Capture the cell that displays the provided text and extract its [x, y] central coordinate. 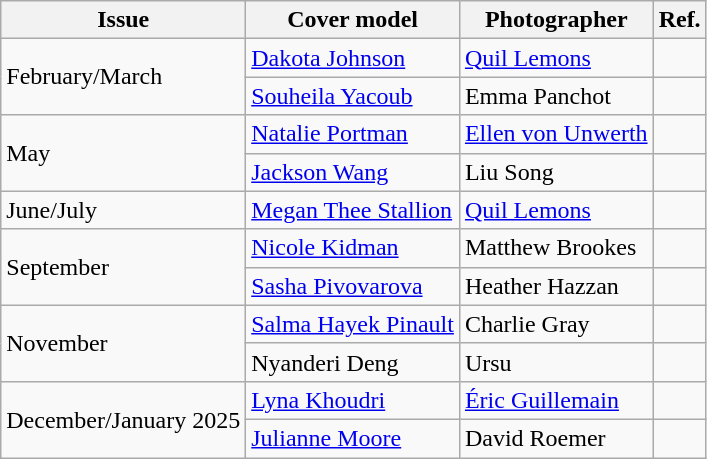
Nicole Kidman [353, 248]
Ursu [556, 362]
Lyna Khoudri [353, 400]
Souheila Yacoub [353, 96]
Ellen von Unwerth [556, 134]
May [124, 153]
Natalie Portman [353, 134]
Photographer [556, 20]
David Roemer [556, 438]
Dakota Johnson [353, 58]
June/July [124, 210]
December/January 2025 [124, 419]
Megan Thee Stallion [353, 210]
Éric Guillemain [556, 400]
February/March [124, 77]
Salma Hayek Pinault [353, 324]
Sasha Pivovarova [353, 286]
Heather Hazzan [556, 286]
Liu Song [556, 172]
Issue [124, 20]
Jackson Wang [353, 172]
Emma Panchot [556, 96]
Ref. [680, 20]
Charlie Gray [556, 324]
Nyanderi Deng [353, 362]
Cover model [353, 20]
September [124, 267]
November [124, 343]
Julianne Moore [353, 438]
Matthew Brookes [556, 248]
